Return (x, y) of the center of cell containing provided text 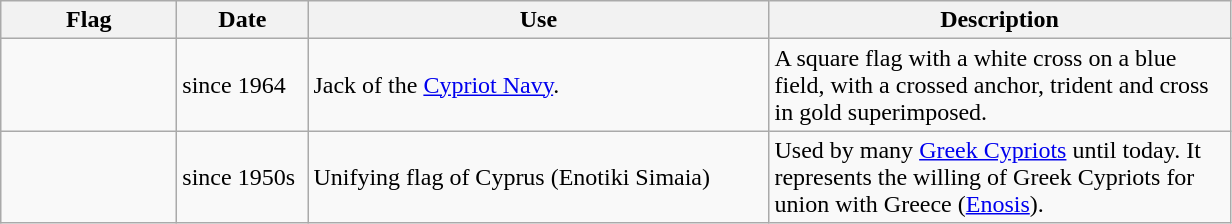
Use (538, 20)
Used by many Greek Cypriots until today. It represents the willing of Greek Cypriots for union with Greece (Enosis). (1000, 177)
A square flag with a white cross on a blue field, with a crossed anchor, trident and cross in gold superimposed. (1000, 85)
Jack of the Cypriot Navy. (538, 85)
Description (1000, 20)
since 1950s (242, 177)
Unifying flag of Cyprus (Enotiki Simaia) (538, 177)
Date (242, 20)
Flag (89, 20)
since 1964 (242, 85)
